Return the (X, Y) coordinate for the center point of the cell that contains the specified text.  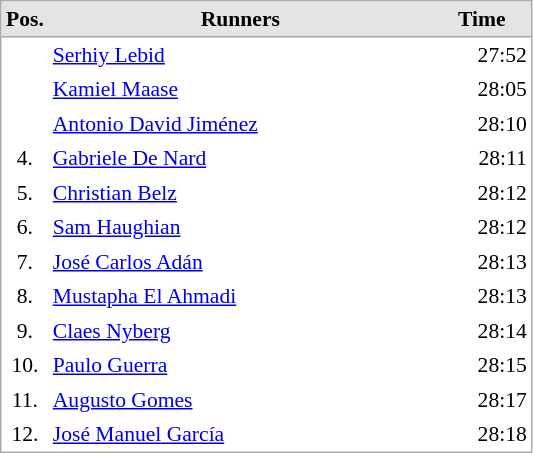
4. (26, 158)
8. (26, 296)
Mustapha El Ahmadi (240, 296)
12. (26, 434)
Christian Belz (240, 193)
Sam Haughian (240, 227)
10. (26, 365)
28:14 (482, 331)
6. (26, 227)
Gabriele De Nard (240, 158)
28:18 (482, 434)
Time (482, 20)
28:17 (482, 399)
Paulo Guerra (240, 365)
27:52 (482, 55)
Claes Nyberg (240, 331)
7. (26, 261)
28:05 (482, 89)
Serhiy Lebid (240, 55)
5. (26, 193)
José Carlos Adán (240, 261)
Kamiel Maase (240, 89)
Runners (240, 20)
Pos. (26, 20)
9. (26, 331)
28:10 (482, 123)
Augusto Gomes (240, 399)
28:15 (482, 365)
José Manuel García (240, 434)
28:11 (482, 158)
Antonio David Jiménez (240, 123)
11. (26, 399)
